Extract the [X, Y] coordinate from the center of the cell holding the provided text.  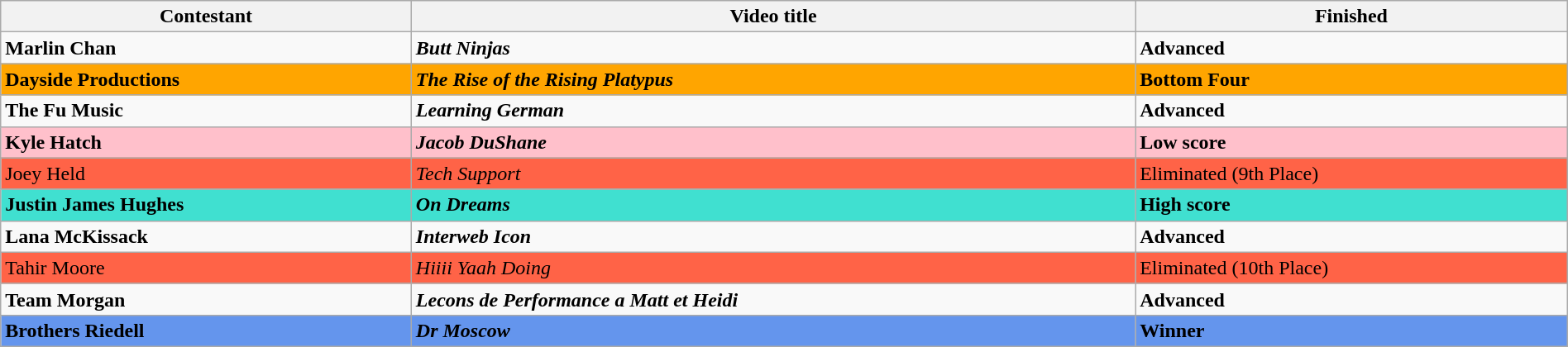
Finished [1351, 17]
Interweb Icon [772, 236]
Tech Support [772, 173]
Low score [1351, 142]
Eliminated (9th Place) [1351, 173]
Hiiii Yaah Doing [772, 268]
The Rise of the Rising Platypus [772, 79]
Video title [772, 17]
Jacob DuShane [772, 142]
Butt Ninjas [772, 48]
Joey Held [207, 173]
The Fu Music [207, 111]
Eliminated (10th Place) [1351, 268]
Learning German [772, 111]
Brothers Riedell [207, 330]
Winner [1351, 330]
Contestant [207, 17]
High score [1351, 205]
Team Morgan [207, 299]
Bottom Four [1351, 79]
Tahir Moore [207, 268]
Marlin Chan [207, 48]
Lana McKissack [207, 236]
Dr Moscow [772, 330]
Lecons de Performance a Matt et Heidi [772, 299]
Kyle Hatch [207, 142]
On Dreams [772, 205]
Dayside Productions [207, 79]
Justin James Hughes [207, 205]
